Locate the cell with the specified text and output its [X, Y] center coordinate. 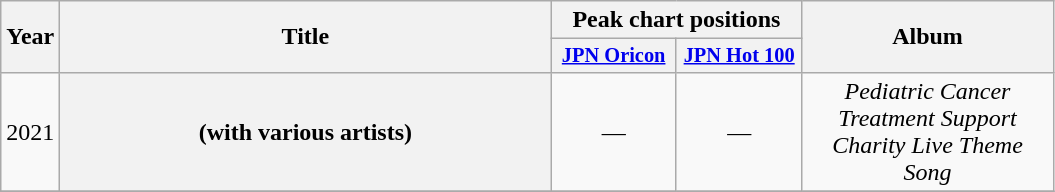
Pediatric Cancer Treatment Support Charity Live Theme Song [928, 132]
JPN Hot 100 [739, 56]
JPN Oricon [614, 56]
Peak chart positions [676, 20]
2021 [30, 132]
Title [306, 37]
Album [928, 37]
(with various artists) [306, 132]
Year [30, 37]
